Detect which cell encompasses the target text, then output its [X, Y] center coordinate. 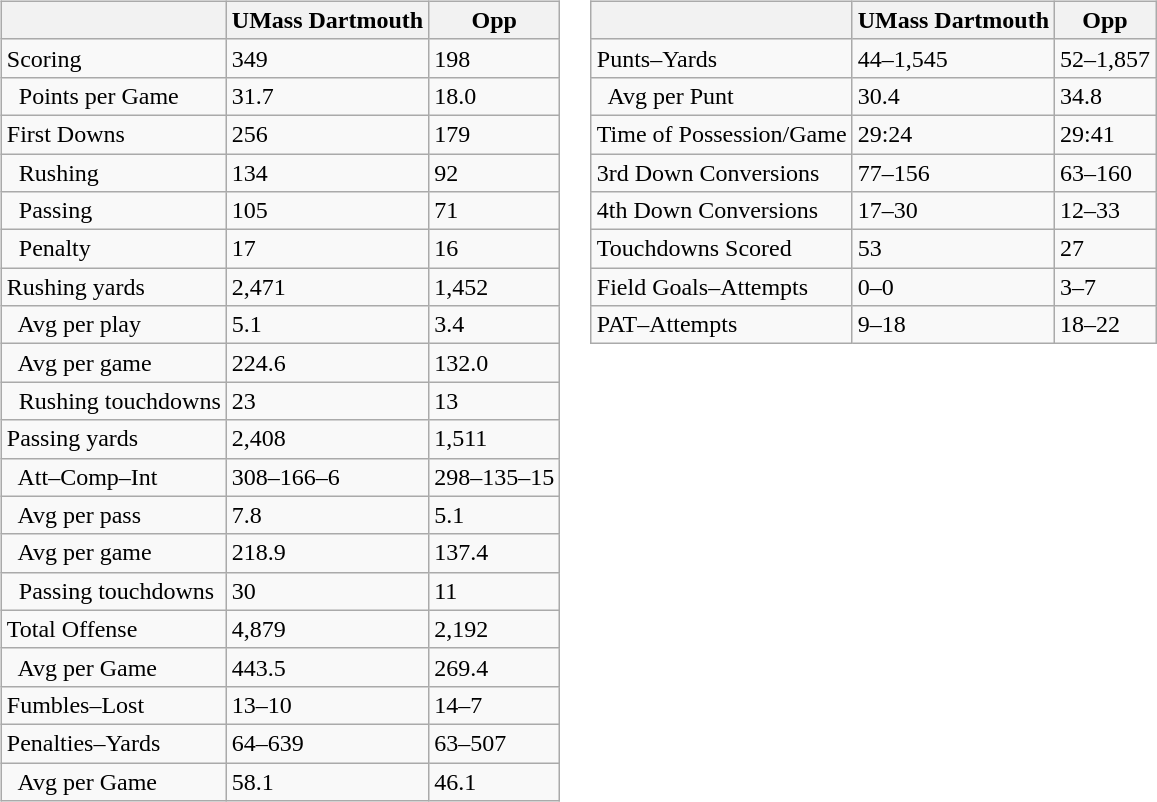
308–166–6 [327, 477]
Passing [114, 211]
71 [494, 211]
198 [494, 58]
105 [327, 211]
Points per Game [114, 96]
Passing yards [114, 439]
443.5 [327, 667]
16 [494, 249]
34.8 [1106, 96]
137.4 [494, 553]
0–0 [953, 287]
134 [327, 173]
298–135–15 [494, 477]
9–18 [953, 325]
132.0 [494, 363]
Penalty [114, 249]
Punts–Yards [722, 58]
Time of Possession/Game [722, 134]
23 [327, 401]
13–10 [327, 705]
18–22 [1106, 325]
Avg per play [114, 325]
17 [327, 249]
3rd Down Conversions [722, 173]
Avg per Punt [722, 96]
53 [953, 249]
3–7 [1106, 287]
11 [494, 591]
52–1,857 [1106, 58]
4th Down Conversions [722, 211]
Touchdowns Scored [722, 249]
224.6 [327, 363]
Passing touchdowns [114, 591]
First Downs [114, 134]
12–33 [1106, 211]
Avg per pass [114, 515]
31.7 [327, 96]
1,511 [494, 439]
63–507 [494, 743]
77–156 [953, 173]
Att–Comp–Int [114, 477]
Rushing yards [114, 287]
30.4 [953, 96]
29:41 [1106, 134]
179 [494, 134]
29:24 [953, 134]
17–30 [953, 211]
64–639 [327, 743]
2,408 [327, 439]
58.1 [327, 781]
14–7 [494, 705]
256 [327, 134]
Field Goals–Attempts [722, 287]
30 [327, 591]
Total Offense [114, 629]
269.4 [494, 667]
218.9 [327, 553]
Penalties–Yards [114, 743]
27 [1106, 249]
44–1,545 [953, 58]
13 [494, 401]
1,452 [494, 287]
3.4 [494, 325]
92 [494, 173]
63–160 [1106, 173]
Fumbles–Lost [114, 705]
Rushing touchdowns [114, 401]
46.1 [494, 781]
Scoring [114, 58]
4,879 [327, 629]
18.0 [494, 96]
2,192 [494, 629]
2,471 [327, 287]
PAT–Attempts [722, 325]
Rushing [114, 173]
7.8 [327, 515]
349 [327, 58]
